Return the [X, Y] coordinate for the center point of the cell that contains the specified text.  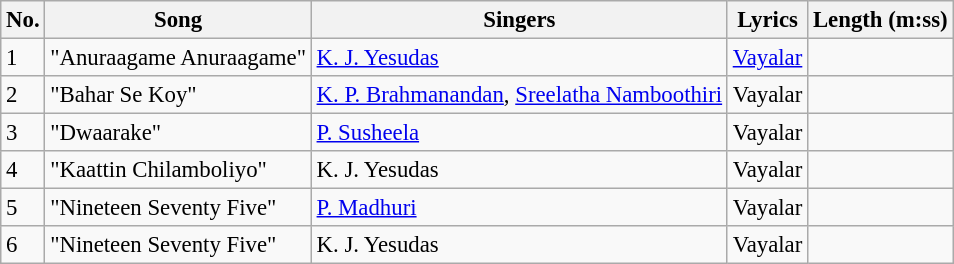
K. P. Brahmanandan, Sreelatha Namboothiri [519, 95]
6 [23, 245]
P. Susheela [519, 133]
4 [23, 170]
"Anuraagame Anuraagame" [178, 58]
3 [23, 133]
"Kaattin Chilamboliyo" [178, 170]
"Bahar Se Koy" [178, 95]
2 [23, 95]
P. Madhuri [519, 208]
Lyrics [767, 20]
Length (m:ss) [880, 20]
Singers [519, 20]
"Dwaarake" [178, 133]
No. [23, 20]
Song [178, 20]
5 [23, 208]
1 [23, 58]
